For the text-containing cell, return its midpoint in (x, y) coordinate format. 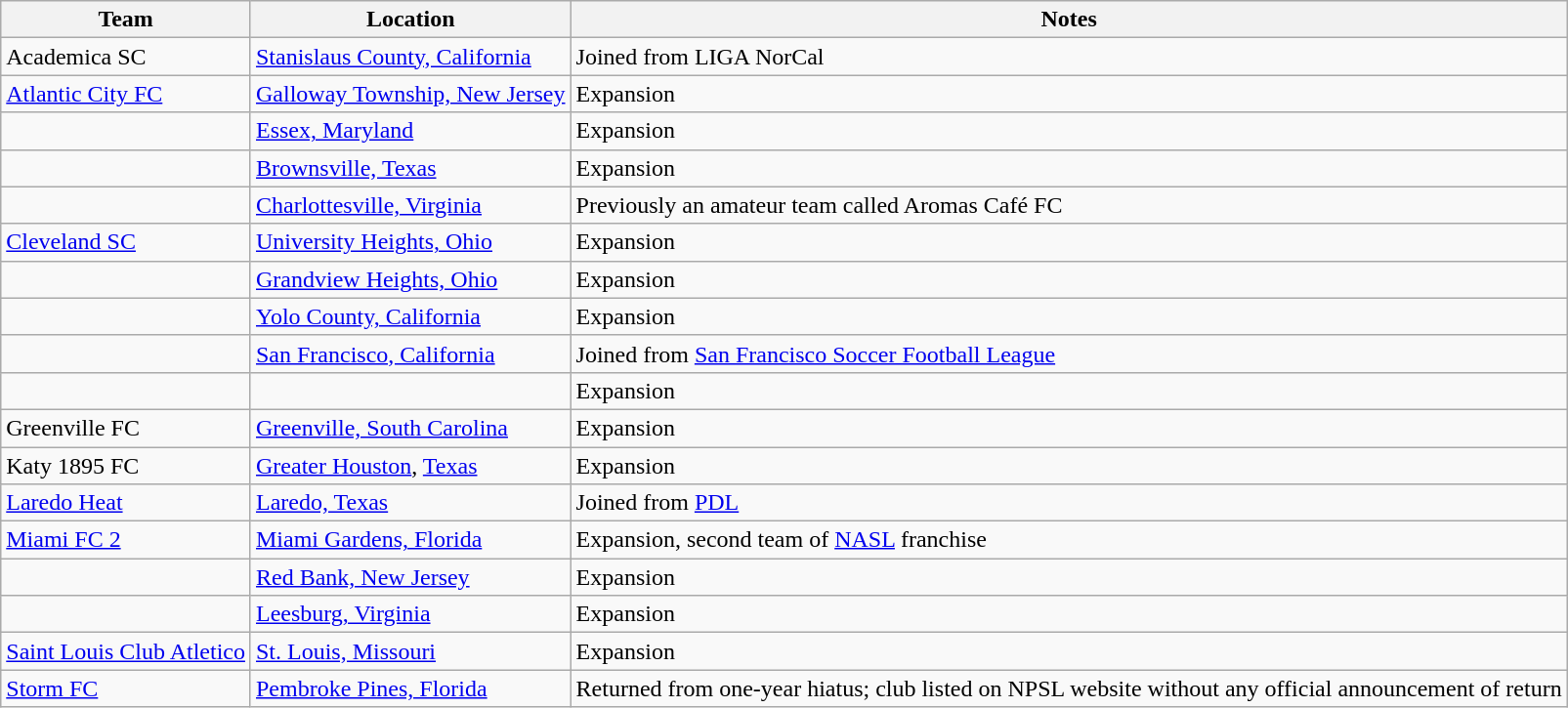
Miami Gardens, Florida (410, 540)
Team (126, 20)
Greenville, South Carolina (410, 428)
Miami FC 2 (126, 540)
Storm FC (126, 688)
Pembroke Pines, Florida (410, 688)
Brownsville, Texas (410, 168)
St. Louis, Missouri (410, 651)
Yolo County, California (410, 316)
Returned from one-year hiatus; club listed on NPSL website without any official announcement of return (1069, 688)
Grandview Heights, Ohio (410, 279)
Galloway Township, New Jersey (410, 94)
Joined from PDL (1069, 503)
Atlantic City FC (126, 94)
Expansion, second team of NASL franchise (1069, 540)
Location (410, 20)
Cleveland SC (126, 242)
Saint Louis Club Atletico (126, 651)
Katy 1895 FC (126, 466)
Joined from San Francisco Soccer Football League (1069, 354)
Red Bank, New Jersey (410, 577)
Stanislaus County, California (410, 57)
Charlottesville, Virginia (410, 205)
Notes (1069, 20)
University Heights, Ohio (410, 242)
Previously an amateur team called Aromas Café FC (1069, 205)
Laredo, Texas (410, 503)
Academica SC (126, 57)
Joined from LIGA NorCal (1069, 57)
Laredo Heat (126, 503)
Essex, Maryland (410, 131)
Greenville FC (126, 428)
Leesburg, Virginia (410, 614)
San Francisco, California (410, 354)
Greater Houston, Texas (410, 466)
